Determine the [X, Y] coordinate at the center of the cell enclosing the given text.  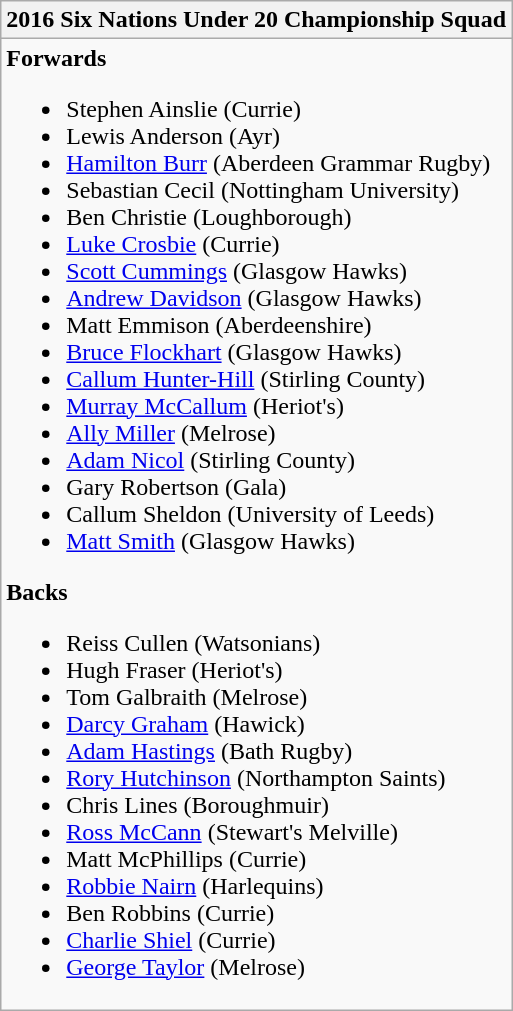
2016 Six Nations Under 20 Championship Squad [256, 20]
